Pinpoint the cell where the given text exists, returning its [x, y] midpoint coordinate. 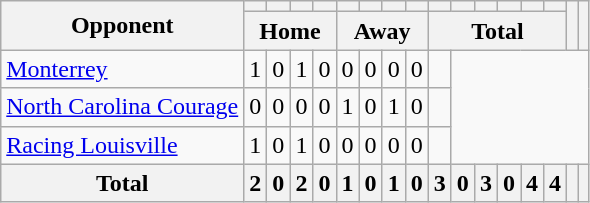
Away [382, 31]
Racing Louisville [122, 145]
Opponent [122, 26]
North Carolina Courage [122, 107]
Home [290, 31]
Monterrey [122, 69]
